Pinpoint the cell where the given text exists, returning its (x, y) midpoint coordinate. 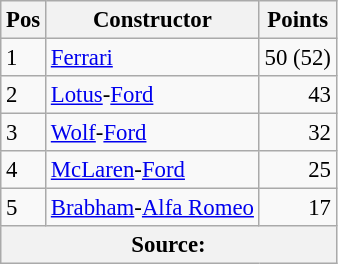
McLaren-Ford (153, 170)
17 (298, 208)
50 (52) (298, 58)
Wolf-Ford (153, 133)
Constructor (153, 20)
Source: (168, 245)
3 (24, 133)
Lotus-Ford (153, 95)
Points (298, 20)
2 (24, 95)
4 (24, 170)
43 (298, 95)
Brabham-Alfa Romeo (153, 208)
5 (24, 208)
32 (298, 133)
25 (298, 170)
Pos (24, 20)
1 (24, 58)
Ferrari (153, 58)
